Determine the [X, Y] coordinate at the center of the cell enclosing the given text.  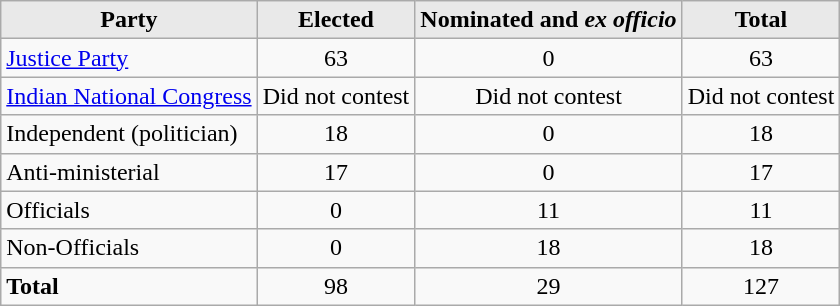
29 [548, 286]
98 [336, 286]
Nominated and ex officio [548, 20]
Indian National Congress [129, 96]
Anti-ministerial [129, 172]
Party [129, 20]
Independent (politician) [129, 134]
Elected [336, 20]
Justice Party [129, 58]
Officials [129, 210]
Non-Officials [129, 248]
127 [761, 286]
